Return the [X, Y] coordinate for the center point of the cell that contains the specified text.  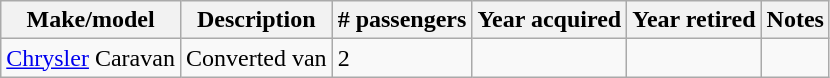
Year retired [694, 20]
Notes [795, 20]
Year acquired [550, 20]
Converted van [256, 58]
Description [256, 20]
Chrysler Caravan [91, 58]
2 [402, 58]
Make/model [91, 20]
# passengers [402, 20]
